Scan for the cell matching the given text and deliver its (x, y) coordinate at center. 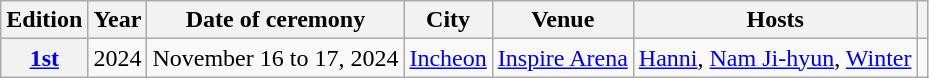
Year (118, 20)
Inspire Arena (562, 58)
Incheon (448, 58)
Hanni, Nam Ji-hyun, Winter (775, 58)
1st (44, 58)
November 16 to 17, 2024 (276, 58)
City (448, 20)
2024 (118, 58)
Hosts (775, 20)
Date of ceremony (276, 20)
Venue (562, 20)
Edition (44, 20)
